Return (X, Y) of the center of cell containing provided text 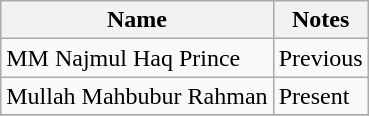
Previous (320, 58)
Mullah Mahbubur Rahman (137, 96)
Notes (320, 20)
Present (320, 96)
MM Najmul Haq Prince (137, 58)
Name (137, 20)
